Provide the (x, y) coordinate of the cell's center where the given text is located.  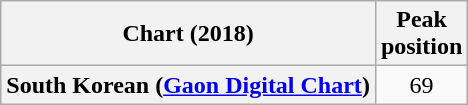
South Korean (Gaon Digital Chart) (188, 85)
Peakposition (421, 34)
Chart (2018) (188, 34)
69 (421, 85)
